Identify which cell holds the provided text, then report its (x, y) central coordinate. 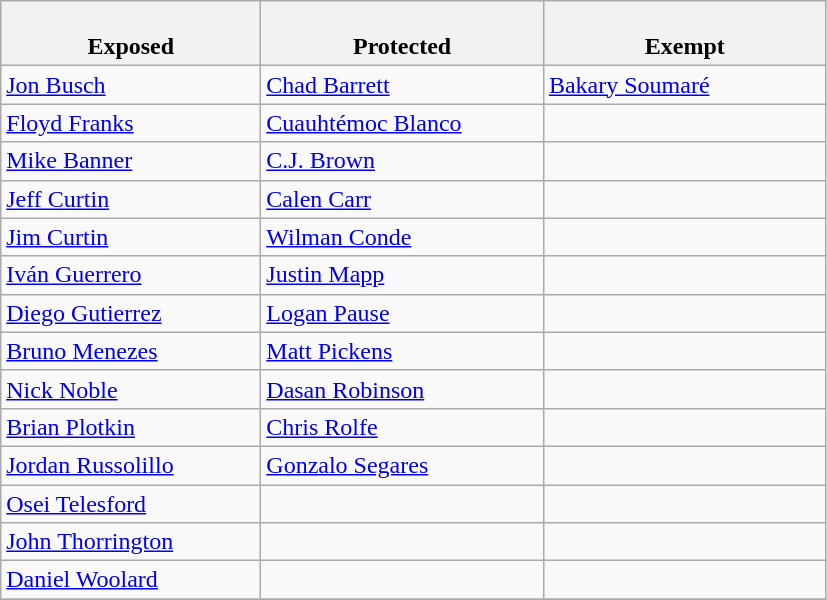
Jim Curtin (131, 237)
Protected (402, 34)
Chris Rolfe (402, 427)
Matt Pickens (402, 351)
Chad Barrett (402, 85)
Bakary Soumaré (684, 85)
Daniel Woolard (131, 580)
Wilman Conde (402, 237)
Exposed (131, 34)
Diego Gutierrez (131, 313)
Jordan Russolillo (131, 465)
Cuauhtémoc Blanco (402, 123)
Mike Banner (131, 161)
Gonzalo Segares (402, 465)
Floyd Franks (131, 123)
Iván Guerrero (131, 275)
Justin Mapp (402, 275)
Dasan Robinson (402, 389)
Osei Telesford (131, 503)
Jeff Curtin (131, 199)
John Thorrington (131, 542)
Exempt (684, 34)
Jon Busch (131, 85)
Logan Pause (402, 313)
Brian Plotkin (131, 427)
Calen Carr (402, 199)
Nick Noble (131, 389)
Bruno Menezes (131, 351)
C.J. Brown (402, 161)
